Provide the (X, Y) coordinate of the cell's center where the given text is located.  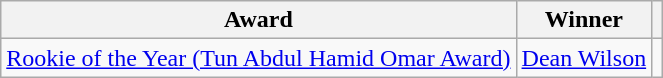
Dean Wilson (584, 58)
Rookie of the Year (Tun Abdul Hamid Omar Award) (258, 58)
Winner (584, 20)
Award (258, 20)
